Find where the given text appears and provide that cell's center as [x, y] coordinate. 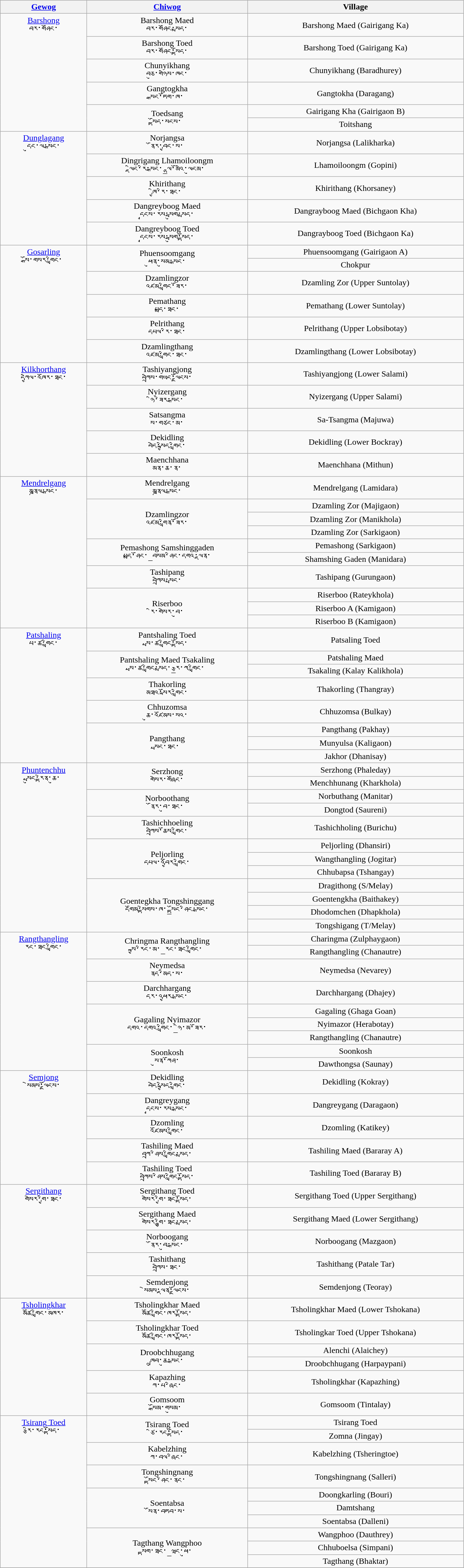
Pangthang (Pakhay) [355, 730]
Mendrelgang (Lamidara) [355, 487]
Gomsoomསྒོམ་གསུམ་ [167, 1405]
Wangphoo (Dauthrey) [355, 1534]
Dzomling (Katikey) [355, 1128]
Phuensoomgang (Gairigaon A) [355, 251]
Dzamling Zor (Sarkigaon) [355, 532]
Nyizergangཉི་ཟེར་སྒང་ [167, 396]
Chunyikhangབཅུ་གཉིས་ཁང་ [167, 71]
Chringma Rangthanglingསྐྱ་རིང་མ་_རང་ཐང་གླིང་ [167, 945]
Nyizergang (Upper Salami) [355, 396]
Tsholingkhar Maed (Lower Tshokana) [355, 1310]
Semjongསེམས་ལྗོངས་ [44, 1128]
Dzamling Zor (Majigaon) [355, 506]
Tashipang (Gurungaon) [355, 577]
Droobchhugang (Harpaypani) [355, 1363]
Gagaling (Ghaga Goan) [355, 1011]
Gosarlingསྒོ་གསར་གླིང་ [44, 303]
Shamshing Gaden (Manidara) [355, 559]
Riserboo B (Kamigaon) [355, 622]
Tashipangབཀྲིས་སྤང་ [167, 577]
Sergithang Maedགསེར་གྷྱི་ཐང་སྨད་ [167, 1219]
Kilkhorthangདཀྱིལ་འཁོར་ཐང་ [44, 420]
Riserboo A (Kamigaon) [355, 608]
Serzhongགསེར་གཞོང་ [167, 776]
Dzamlingzorའཛམ་གླིན་ཟོར་ [167, 519]
Dzamlingzorའཛམ་གླིང་ཟོར་ [167, 283]
Chunyikhang (Baradhurey) [355, 71]
Chhuzomsaཆུ་འཛོམས་སའ་ [167, 712]
Tongshingnang (Salleri) [355, 1477]
Pelrithang (Upper Lobsibotay) [355, 329]
Chiwog [167, 7]
Semdenjongསེམས་ལྡན་ལྗོངས་ [167, 1287]
Menchhunang (Kharkhola) [355, 783]
Phuensoomgangཕུན་སུམ་སྒང་ [167, 258]
Dzamling Zor (Upper Suntolay) [355, 283]
Peljorling (Dhansiri) [355, 846]
Tashithangབཀྲིས་ཐང་ [167, 1264]
Barshong Toed (Gairigang Ka) [355, 48]
Patshaling Maed [355, 658]
Dangreyboog Toedདྭངས་རས་སྦུག་སྟོད་ [167, 234]
Serzhong (Phaleday) [355, 769]
Norboothangནོར་བུ་ཐང་ [167, 803]
Tsholingkhar Toedམཚོ་གླིང་ཁར་སྟོད་ [167, 1332]
Tsholingkhar Maedམཚོ་གླིང་ཁར་སྟོད་ [167, 1310]
Dunglagangདུང་ལ་སྒང་ [44, 188]
Sergithang Maed (Lower Sergithang) [355, 1219]
Alenchi (Alaichey) [355, 1350]
Khirithang (Khorsaney) [355, 188]
Soentabsaསོན་བཏབ་ས་ [167, 1508]
Sergithangགསེར་གྱི་ཐང་ [44, 1241]
Chhuboelsa (Simpani) [355, 1548]
Maenchhanaམན་ཆ་ན་ [167, 465]
Kabelzhing (Tsheringtoe) [355, 1454]
Tashichholing (Burichu) [355, 828]
Dangrayboog Toed (Bichgaon Ka) [355, 234]
Sergithang Toed (Upper Sergithang) [355, 1196]
Chokpur [355, 265]
Tashiling Toed (Bararay B) [355, 1173]
Dingrigang Lhamoiloongmལྡིང་རི་སྒང་_ལྷ་མོའི་ལུངམ་ [167, 165]
Soonkosh [355, 1051]
Tagthang Wangphooསྟག་ཐང་_ཝང་ཕུ་ [167, 1548]
Charingma (Zulphaygaon) [355, 939]
Khirithangཁྱི་རི་ཐང་ [167, 188]
Dekidling (Lower Bockray) [355, 442]
Tongshingnangསྟོང་ཤིང་ནང་ [167, 1477]
Gomsoom (Tintalay) [355, 1405]
Pemashong Samshinggadenཔདྨ་ཤོང་_བསམ་ཤིང་དགའ་ལྡན་ [167, 552]
Barshong Toedབར་གཤོང་སྟོད་ [167, 48]
Tsirang Toedརྩི་རང་སྟོད་ [44, 1492]
Dongtod (Saureni) [355, 809]
Pemashong (Sarkigaon) [355, 545]
Satsangmaས་གཙང་མ་ [167, 420]
Tashiling Maed (Bararay A) [355, 1150]
Munyulsa (Kaligaon) [355, 743]
Pelrithangདཔལ་རི་ཐང་ [167, 329]
Tsirang Toedཙི་རང་སྟོད་ [167, 1429]
Peljorlingདཔལ་འབྱོར་གླིང་ [167, 859]
Barshong Maedབར་གཤོང་སྨད་ [167, 25]
Lhamoiloongm (Gopini) [355, 165]
Tsholingkharམཚོ་གླིང་མཁར་ [44, 1357]
Barshongབར་གཤོང་ [44, 72]
Pantshaling Toedསྤ་ཚ་གླིང་སྟོད་ [167, 640]
Maenchhana (Mithun) [355, 465]
Dangreygang (Daragaon) [355, 1105]
Patshalingཔ་ཚ་གླིང་ [44, 696]
Darchhargang (Dhajey) [355, 993]
Riserboo (Rateykhola) [355, 595]
Gangtogkhaསྒང་ཏོག་ཁ་ [167, 93]
Tashiling Toedབཀྲིས་ཤིས་གླིང་སྟོད་ [167, 1173]
Doongkarling (Bouri) [355, 1495]
Dragithong (S/Melay) [355, 886]
Barshong Maed (Gairigang Ka) [355, 25]
Nyimazor (Herabotay) [355, 1024]
Tagthang (Bhaktar) [355, 1561]
Patsaling Toed [355, 640]
Tongshigang (T/Melay) [355, 925]
Goentengkha (Baithakey) [355, 899]
Tashichhoelingབཀྲིས་ཆོས་གླིང་ [167, 828]
Dangreyboog Maedདྭངས་རས་སྦུག་སྨད་ [167, 210]
Norjangsa (Lalikharka) [355, 143]
Sa-Tsangma (Majuwa) [355, 420]
Soonkoshསུན་ཀོཤ་ [167, 1057]
Jakhor (Dhanisay) [355, 756]
Tashiyangjong (Lower Salami) [355, 374]
Tsholingkar Toed (Upper Tshokana) [355, 1332]
Pantshaling Maed Tsakalingསྤ་ཚ་གླིང་སྨད་_རྩ་ཀ་གླིང་ [167, 664]
Dangreygangདྭངས་རས་སྒང་ [167, 1105]
Kapazhingཀ་པ་ཞིང་ [167, 1382]
Norboogang (Mazgaon) [355, 1241]
Gairigang Kha (Gairigaon B) [355, 111]
Sergithang Toedགསེར་གྱི་ཐང་སྟོད་ [167, 1196]
Riserbooརི་གསེར་བུ་ [167, 608]
Dawthongsa (Saunay) [355, 1064]
Neymedsa (Nevarey) [355, 970]
Rangthanglingརང་ཐང་གླིང་ [44, 1001]
Dzamlingthang (Lower Lobsibotay) [355, 351]
Norbuthang (Manitar) [355, 796]
Dangrayboog Maed (Bichgaon Kha) [355, 210]
Pemathang (Lower Suntolay) [355, 306]
Pemathangཔདྨ་ཐང་ [167, 306]
Damtshang [355, 1508]
Norjangsaནོར་བྱང་ས་ [167, 143]
Thakorlingམཐའ་སྐོར་གླིང་ [167, 689]
Gangtokha (Daragang) [355, 93]
Phuntenchhuསྤུང་རྟེན་ཆུ་ [44, 847]
Goentegkha Tongshinggangདགོམ་སྟེགས་ཁ་_སྟོང་ཤིང་སྒང་ [167, 905]
Droobchhugangཁྲུབ་ཆུ་སྒང་ [167, 1357]
Zomna (Jingay) [355, 1436]
Village [355, 7]
Soentabsa (Dalleni) [355, 1521]
Gagaling Nyimazorདགའ་དགའ་གླིང་_ཉི་མ་ཟོར་ [167, 1024]
Tsholingkhar (Kapazhing) [355, 1382]
Tsirang Toed [355, 1423]
Darchhargangདར་འཕྱར་སྒང་ [167, 993]
Chhubapsa (Tshangay) [355, 872]
Kabelzhingཀ་བལ་ཞིང་ [167, 1454]
Semdenjong (Teoray) [355, 1287]
Chhuzomsa (Bulkay) [355, 712]
Tashiyangjongབཀྲིས་གཡང་ལྗོངས་ [167, 374]
Toedsangསྟོད་སངས་ [167, 118]
Toitshang [355, 124]
Tashithang (Patale Tar) [355, 1264]
Tsakaling (Kalay Kalikhola) [355, 671]
Norboogangནོར་བུ་སྒང་ [167, 1241]
Neymedsaནད་མེད་ས་ [167, 970]
Tashiling Maedབཀྲ་ཤིས་གླིང་སྨད་ [167, 1150]
Dzamling Zor (Manikhola) [355, 519]
Dzamlingthangའཛམ་གླིང་ཐང་ [167, 351]
Dekidling (Kokray) [355, 1082]
Dhodomchen (Dhapkhola) [355, 912]
Gewog [44, 7]
Dzomlingའཛོམས་གླིང་ [167, 1128]
Wangthangling (Jogitar) [355, 859]
Thakorling (Thangray) [355, 689]
Pangthangསྤང་ཐང་ [167, 743]
